Detect which cell encompasses the target text, then output its (X, Y) center coordinate. 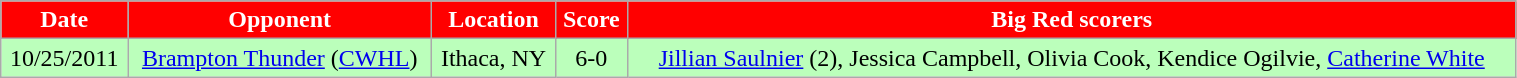
Opponent (280, 20)
Jillian Saulnier (2), Jessica Campbell, Olivia Cook, Kendice Ogilvie, Catherine White (1072, 58)
Brampton Thunder (CWHL) (280, 58)
6-0 (591, 58)
Date (64, 20)
Location (494, 20)
Ithaca, NY (494, 58)
Big Red scorers (1072, 20)
Score (591, 20)
10/25/2011 (64, 58)
